Determine the [x, y] coordinate at the center of the cell enclosing the given text.  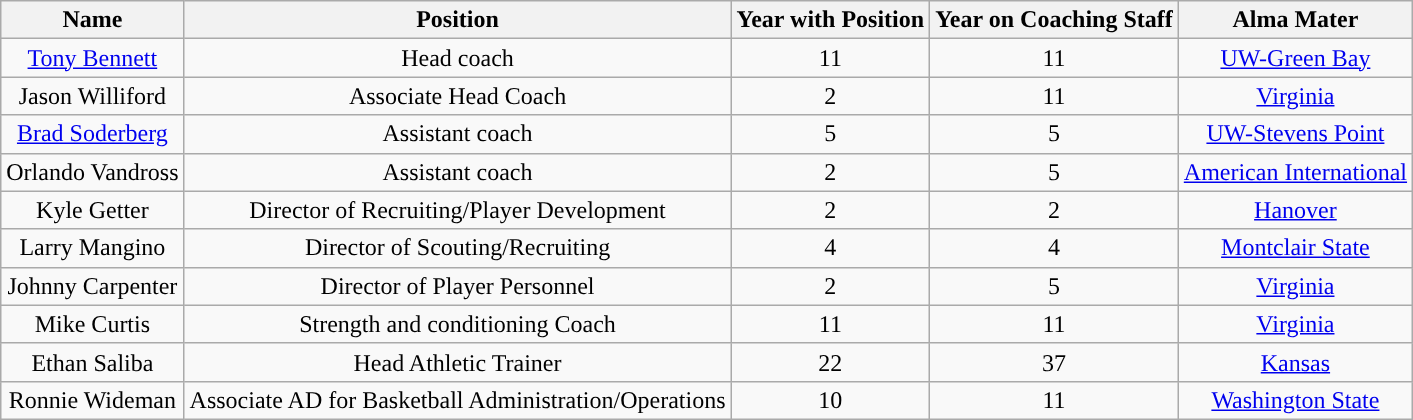
UW-Stevens Point [1295, 134]
Ronnie Wideman [92, 400]
Name [92, 20]
Director of Player Personnel [458, 286]
Year on Coaching Staff [1054, 20]
Head Athletic Trainer [458, 362]
Director of Recruiting/Player Development [458, 210]
Associate Head Coach [458, 96]
Year with Position [830, 20]
Mike Curtis [92, 324]
Tony Bennett [92, 58]
37 [1054, 362]
Orlando Vandross [92, 172]
Kansas [1295, 362]
Brad Soderberg [92, 134]
Head coach [458, 58]
Jason Williford [92, 96]
Kyle Getter [92, 210]
Johnny Carpenter [92, 286]
Hanover [1295, 210]
10 [830, 400]
Montclair State [1295, 248]
Washington State [1295, 400]
Associate AD for Basketball Administration/Operations [458, 400]
22 [830, 362]
Strength and conditioning Coach [458, 324]
Director of Scouting/Recruiting [458, 248]
American International [1295, 172]
Larry Mangino [92, 248]
Alma Mater [1295, 20]
UW-Green Bay [1295, 58]
Position [458, 20]
Ethan Saliba [92, 362]
